Locate the cell with the specified text and output its [X, Y] center coordinate. 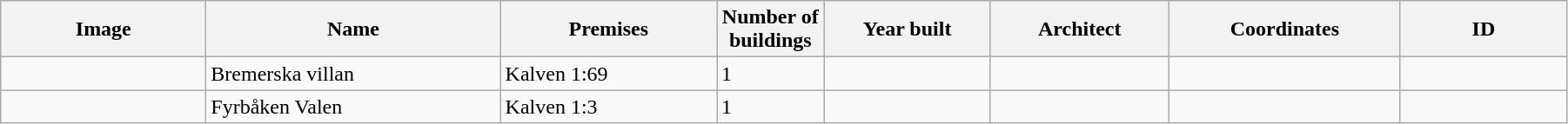
ID [1483, 29]
Kalven 1:69 [608, 74]
Kalven 1:3 [608, 107]
Bremerska villan [353, 74]
Coordinates [1284, 29]
Name [353, 29]
Image [104, 29]
Number ofbuildings [771, 29]
Year built [907, 29]
Fyrbåken Valen [353, 107]
Architect [1079, 29]
Premises [608, 29]
